Search for the cell housing the specified text and yield its [X, Y] center coordinate. 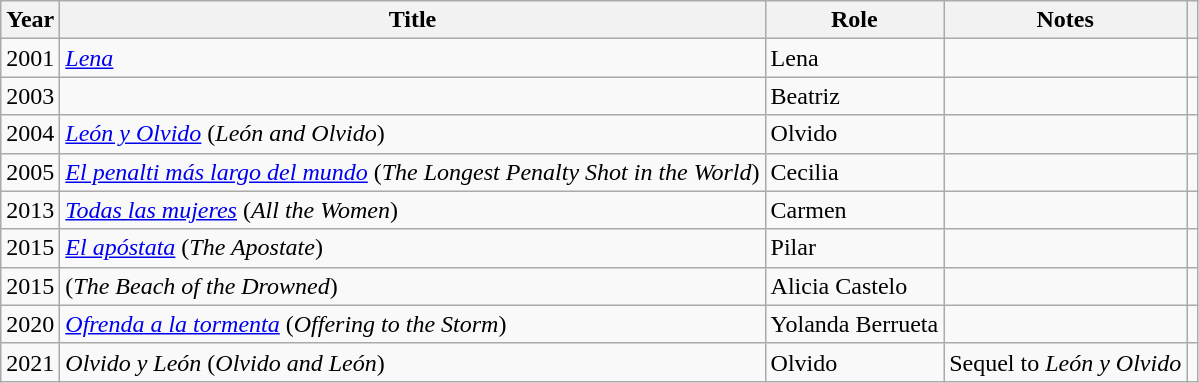
Olvido y León (Olvido and León) [412, 362]
Alicia Castelo [854, 286]
Todas las mujeres (All the Women) [412, 210]
El apóstata (The Apostate) [412, 248]
Notes [1066, 20]
(The Beach of the Drowned) [412, 286]
2013 [30, 210]
Ofrenda a la tormenta (Offering to the Storm) [412, 324]
Role [854, 20]
El penalti más largo del mundo (The Longest Penalty Shot in the World) [412, 172]
2003 [30, 96]
2005 [30, 172]
Carmen [854, 210]
Beatriz [854, 96]
Pilar [854, 248]
Year [30, 20]
2021 [30, 362]
2020 [30, 324]
Cecilia [854, 172]
2001 [30, 58]
Yolanda Berrueta [854, 324]
Title [412, 20]
Sequel to León y Olvido [1066, 362]
León y Olvido (León and Olvido) [412, 134]
2004 [30, 134]
